From the cell containing the given text, extract its center point as [X, Y] coordinate. 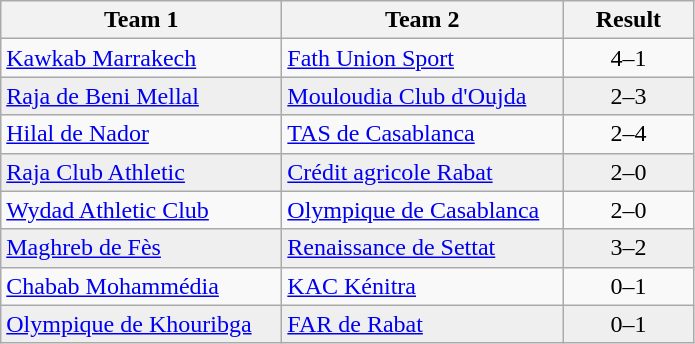
Maghreb de Fès [142, 248]
Team 1 [142, 20]
FAR de Rabat [422, 324]
Raja de Beni Mellal [142, 96]
Mouloudia Club d'Oujda [422, 96]
Crédit agricole Rabat [422, 172]
Hilal de Nador [142, 134]
2–4 [628, 134]
3–2 [628, 248]
Fath Union Sport [422, 58]
Raja Club Athletic [142, 172]
Olympique de Khouribga [142, 324]
Wydad Athletic Club [142, 210]
KAC Kénitra [422, 286]
4–1 [628, 58]
Team 2 [422, 20]
Chabab Mohammédia [142, 286]
Result [628, 20]
Renaissance de Settat [422, 248]
2–3 [628, 96]
Kawkab Marrakech [142, 58]
TAS de Casablanca [422, 134]
Olympique de Casablanca [422, 210]
